Determine the [X, Y] coordinate at the center of the cell enclosing the given text.  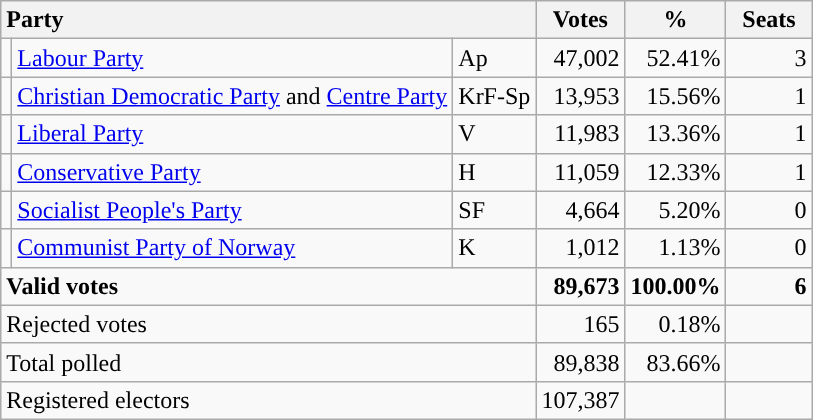
Rejected votes [268, 324]
0.18% [676, 324]
165 [580, 324]
Liberal Party [232, 134]
Total polled [268, 362]
Registered electors [268, 400]
Socialist People's Party [232, 210]
% [676, 20]
83.66% [676, 362]
Ap [494, 58]
Labour Party [232, 58]
Party [268, 20]
12.33% [676, 172]
5.20% [676, 210]
Communist Party of Norway [232, 248]
4,664 [580, 210]
Valid votes [268, 286]
47,002 [580, 58]
3 [769, 58]
13,953 [580, 96]
100.00% [676, 286]
SF [494, 210]
Votes [580, 20]
11,059 [580, 172]
89,673 [580, 286]
11,983 [580, 134]
K [494, 248]
Seats [769, 20]
Conservative Party [232, 172]
KrF-Sp [494, 96]
52.41% [676, 58]
Christian Democratic Party and Centre Party [232, 96]
1,012 [580, 248]
89,838 [580, 362]
V [494, 134]
15.56% [676, 96]
H [494, 172]
1.13% [676, 248]
13.36% [676, 134]
6 [769, 286]
107,387 [580, 400]
